Pinpoint the cell where the given text exists, returning its [x, y] midpoint coordinate. 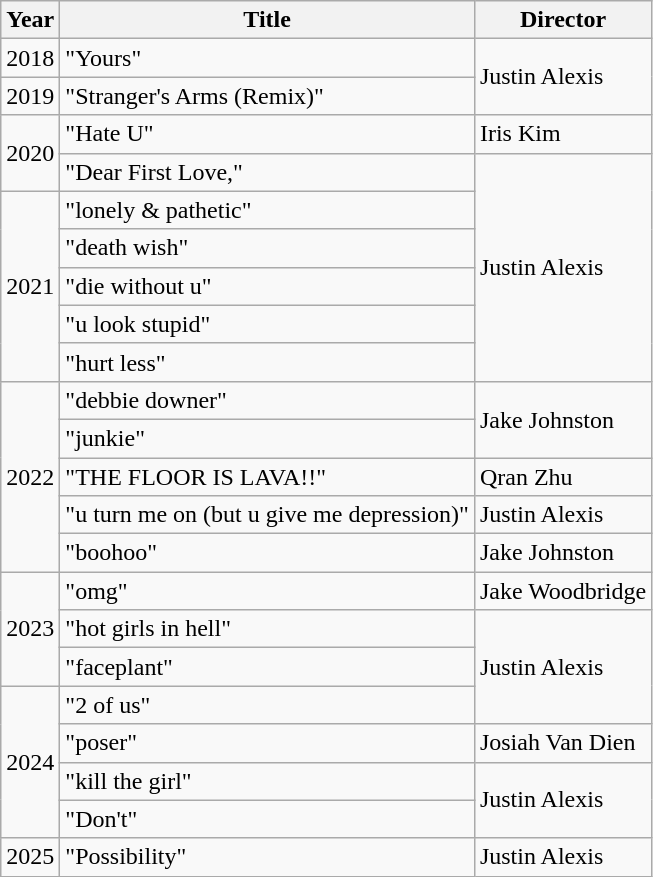
2025 [30, 857]
2019 [30, 96]
2023 [30, 629]
"Possibility" [268, 857]
2022 [30, 476]
"junkie" [268, 438]
"death wish" [268, 248]
"boohoo" [268, 553]
"THE FLOOR IS LAVA!!" [268, 477]
"Hate U" [268, 134]
"2 of us" [268, 705]
Qran Zhu [562, 477]
"die without u" [268, 286]
"Don't" [268, 819]
2024 [30, 762]
Director [562, 20]
2020 [30, 153]
"Stranger's Arms (Remix)" [268, 96]
"faceplant" [268, 667]
"poser" [268, 743]
Jake Woodbridge [562, 591]
"Yours" [268, 58]
2018 [30, 58]
"u look stupid" [268, 324]
2021 [30, 286]
"u turn me on (but u give me depression)" [268, 515]
Josiah Van Dien [562, 743]
Year [30, 20]
Iris Kim [562, 134]
"debbie downer" [268, 400]
"hot girls in hell" [268, 629]
"kill the girl" [268, 781]
"Dear First Love," [268, 172]
Title [268, 20]
"lonely & pathetic" [268, 210]
"omg" [268, 591]
"hurt less" [268, 362]
